Detect which cell encompasses the target text, then output its [x, y] center coordinate. 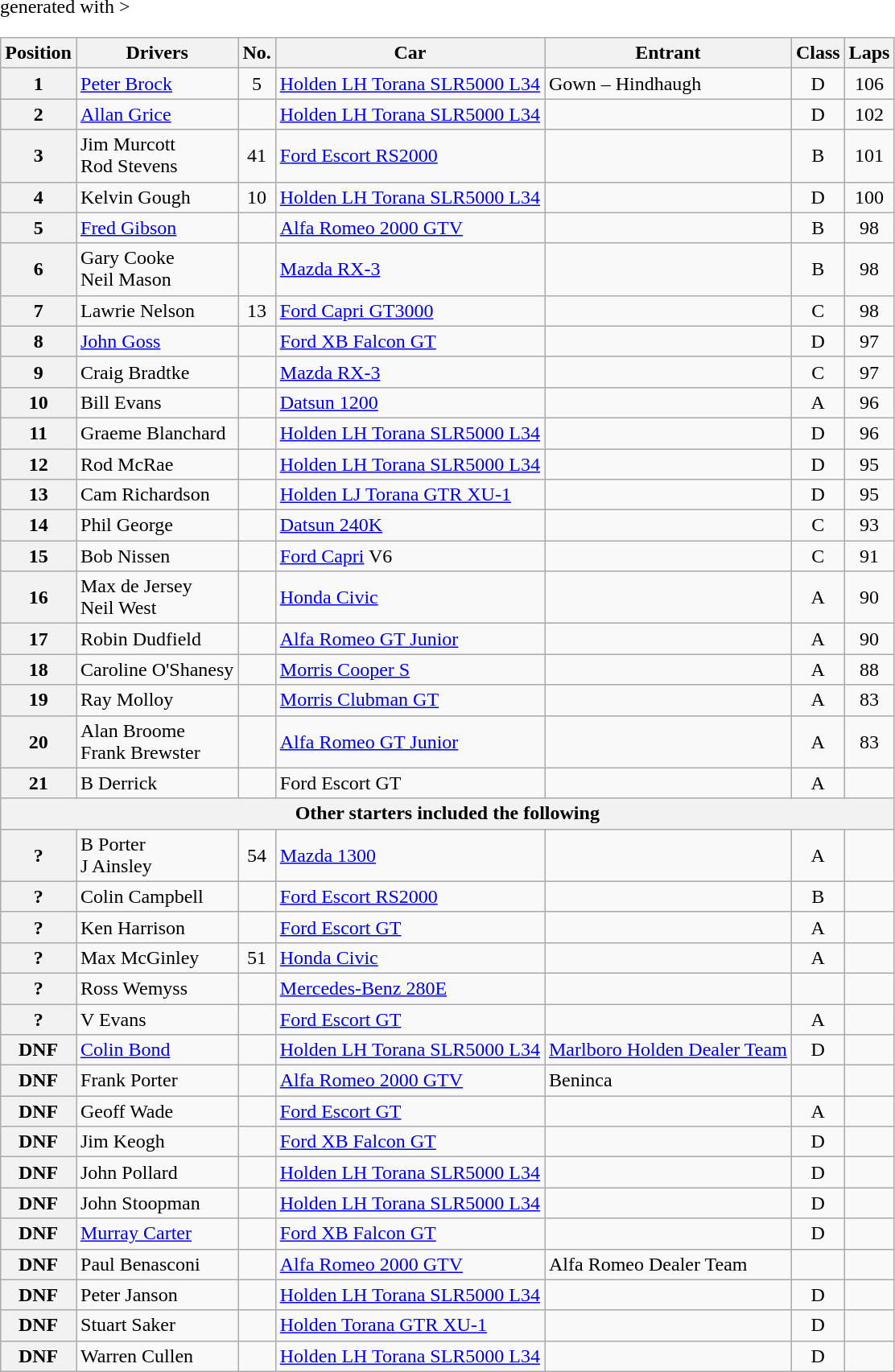
Datsun 1200 [410, 402]
Ken Harrison [156, 927]
Fred Gibson [156, 228]
Phil George [156, 525]
Peter Janson [156, 1295]
Colin Bond [156, 1050]
Class [818, 53]
Holden LJ Torana GTR XU-1 [410, 495]
Allan Grice [156, 114]
Colin Campbell [156, 896]
Graeme Blanchard [156, 433]
Marlboro Holden Dealer Team [668, 1050]
100 [869, 197]
Gown – Hindhaugh [668, 84]
18 [39, 670]
Other starters included the following [447, 814]
21 [39, 783]
1 [39, 84]
Murray Carter [156, 1234]
Jim Murcott Rod Stevens [156, 156]
Position [39, 53]
Mazda 1300 [410, 855]
15 [39, 556]
16 [39, 597]
6 [39, 269]
Lawrie Nelson [156, 311]
11 [39, 433]
14 [39, 525]
51 [257, 958]
Geoff Wade [156, 1111]
Frank Porter [156, 1081]
41 [257, 156]
54 [257, 855]
Max McGinley [156, 958]
Peter Brock [156, 84]
John Stoopman [156, 1203]
Gary Cooke Neil Mason [156, 269]
88 [869, 670]
Ford Capri GT3000 [410, 311]
Car [410, 53]
Caroline O'Shanesy [156, 670]
Morris Clubman GT [410, 700]
Laps [869, 53]
Morris Cooper S [410, 670]
John Goss [156, 341]
B Derrick [156, 783]
12 [39, 464]
John Pollard [156, 1172]
Robin Dudfield [156, 639]
Holden Torana GTR XU-1 [410, 1325]
Ford Capri V6 [410, 556]
Drivers [156, 53]
B Porter J Ainsley [156, 855]
Max de Jersey Neil West [156, 597]
Kelvin Gough [156, 197]
Rod McRae [156, 464]
Ross Wemyss [156, 988]
No. [257, 53]
8 [39, 341]
Alan Broome Frank Brewster [156, 742]
Entrant [668, 53]
Warren Cullen [156, 1356]
102 [869, 114]
7 [39, 311]
Paul Benasconi [156, 1264]
93 [869, 525]
Jim Keogh [156, 1142]
Bob Nissen [156, 556]
Beninca [668, 1081]
9 [39, 372]
Ray Molloy [156, 700]
106 [869, 84]
17 [39, 639]
Stuart Saker [156, 1325]
Craig Bradtke [156, 372]
4 [39, 197]
Alfa Romeo Dealer Team [668, 1264]
20 [39, 742]
Bill Evans [156, 402]
Cam Richardson [156, 495]
91 [869, 556]
Datsun 240K [410, 525]
19 [39, 700]
V Evans [156, 1020]
101 [869, 156]
Mercedes-Benz 280E [410, 988]
3 [39, 156]
2 [39, 114]
